For the text-containing cell, return its midpoint in (X, Y) coordinate format. 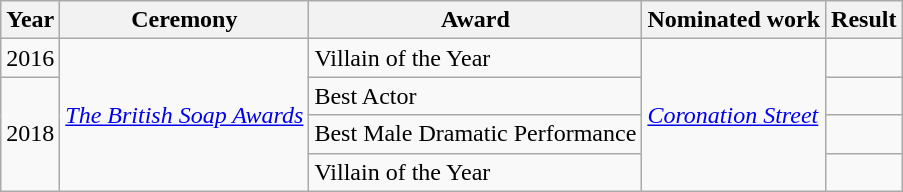
2016 (30, 58)
Year (30, 20)
Ceremony (184, 20)
2018 (30, 134)
Award (476, 20)
Coronation Street (734, 115)
Best Actor (476, 96)
Nominated work (734, 20)
The British Soap Awards (184, 115)
Best Male Dramatic Performance (476, 134)
Result (864, 20)
